Detect which cell encompasses the target text, then output its (X, Y) center coordinate. 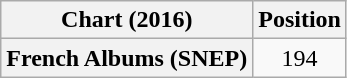
Position (300, 20)
Chart (2016) (127, 20)
194 (300, 58)
French Albums (SNEP) (127, 58)
